Search for the cell housing the specified text and yield its [X, Y] center coordinate. 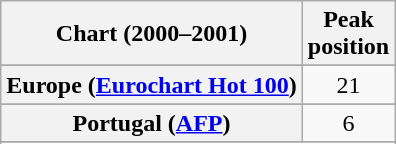
Chart (2000–2001) [152, 34]
Peakposition [348, 34]
Europe (Eurochart Hot 100) [152, 85]
21 [348, 85]
Portugal (AFP) [152, 123]
6 [348, 123]
